Provide the [X, Y] coordinate of the cell's center where the given text is located.  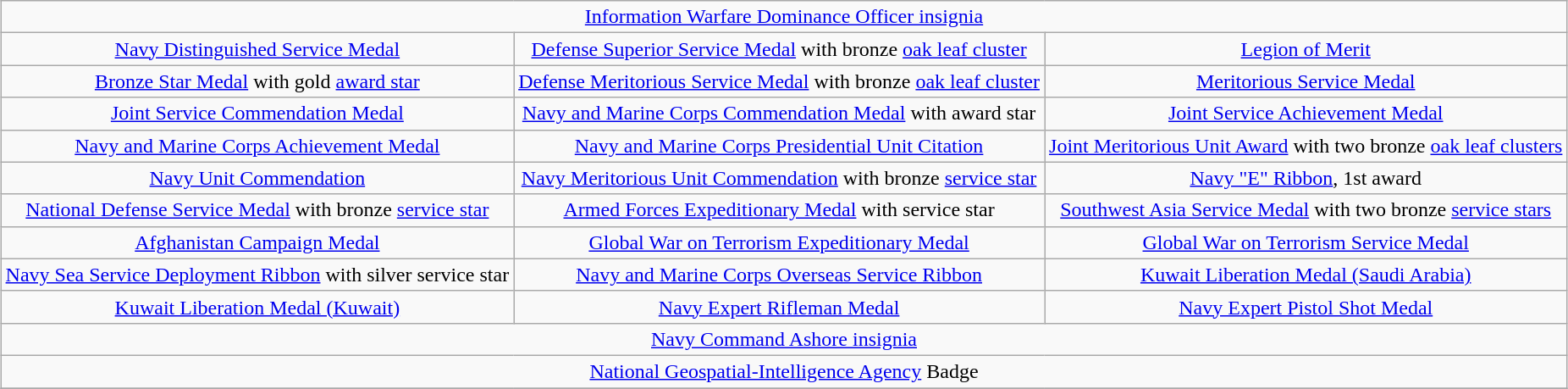
Navy "E" Ribbon, 1st award [1306, 178]
Global War on Terrorism Expeditionary Medal [779, 242]
National Geospatial-Intelligence Agency Badge [784, 371]
Joint Meritorious Unit Award with two bronze oak leaf clusters [1306, 146]
Armed Forces Expeditionary Medal with service star [779, 210]
Kuwait Liberation Medal (Saudi Arabia) [1306, 275]
Joint Service Commendation Medal [257, 114]
Navy Command Ashore insignia [784, 339]
Joint Service Achievement Medal [1306, 114]
Information Warfare Dominance Officer insignia [784, 17]
Global War on Terrorism Service Medal [1306, 242]
Navy Expert Pistol Shot Medal [1306, 307]
Navy Unit Commendation [257, 178]
Southwest Asia Service Medal with two bronze service stars [1306, 210]
Navy and Marine Corps Presidential Unit Citation [779, 146]
Legion of Merit [1306, 49]
Navy and Marine Corps Commendation Medal with award star [779, 114]
National Defense Service Medal with bronze service star [257, 210]
Navy Expert Rifleman Medal [779, 307]
Navy Distinguished Service Medal [257, 49]
Bronze Star Medal with gold award star [257, 81]
Navy and Marine Corps Overseas Service Ribbon [779, 275]
Navy and Marine Corps Achievement Medal [257, 146]
Navy Meritorious Unit Commendation with bronze service star [779, 178]
Defense Meritorious Service Medal with bronze oak leaf cluster [779, 81]
Meritorious Service Medal [1306, 81]
Defense Superior Service Medal with bronze oak leaf cluster [779, 49]
Afghanistan Campaign Medal [257, 242]
Navy Sea Service Deployment Ribbon with silver service star [257, 275]
Kuwait Liberation Medal (Kuwait) [257, 307]
